For the text-containing cell, return its midpoint in (x, y) coordinate format. 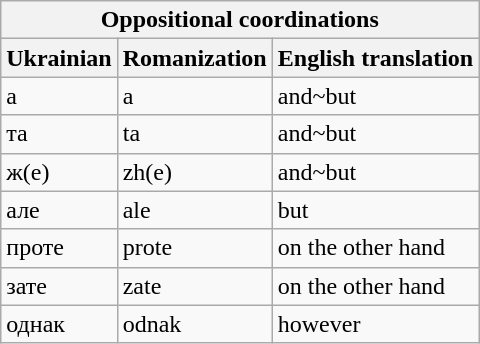
Romanization (194, 58)
ale (194, 210)
але (59, 210)
zate (194, 286)
та (59, 134)
однак (59, 324)
but (375, 210)
English translation (375, 58)
ta (194, 134)
Ukrainian (59, 58)
зате (59, 286)
zh(e) (194, 172)
a (194, 96)
проте (59, 248)
а (59, 96)
ж(е) (59, 172)
odnak (194, 324)
however (375, 324)
Oppositional coordinations (240, 20)
prote (194, 248)
